Extract the (X, Y) coordinate from the center of the cell holding the provided text.  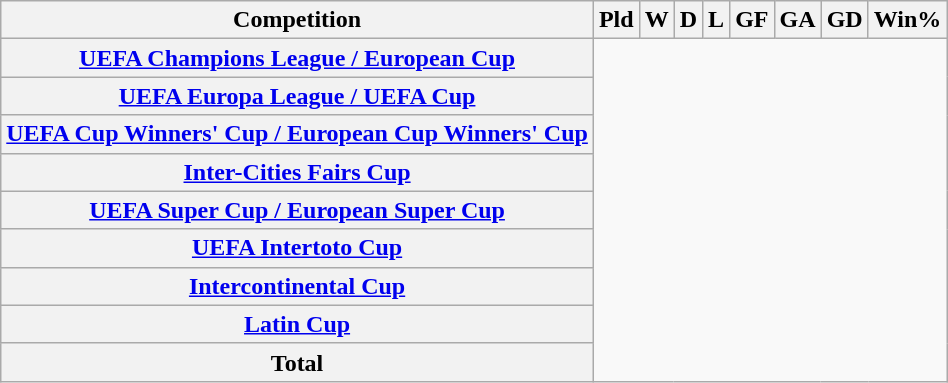
UEFA Europa League / UEFA Cup (298, 96)
Total (298, 362)
L (716, 20)
D (688, 20)
GA (798, 20)
GD (844, 20)
Pld (616, 20)
UEFA Super Cup / European Super Cup (298, 210)
W (656, 20)
Win% (908, 20)
Latin Cup (298, 324)
Intercontinental Cup (298, 286)
Competition (298, 20)
UEFA Cup Winners' Cup / European Cup Winners' Cup (298, 134)
UEFA Intertoto Cup (298, 248)
Inter-Cities Fairs Cup (298, 172)
UEFA Champions League / European Cup (298, 58)
GF (752, 20)
